Determine the (X, Y) coordinate at the center of the cell enclosing the given text.  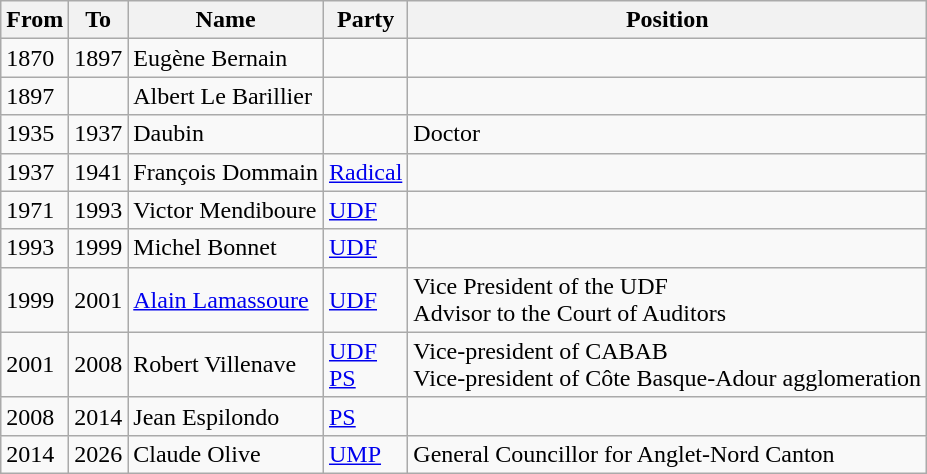
1941 (98, 172)
To (98, 20)
1971 (35, 210)
Party (365, 20)
Eugène Bernain (226, 58)
Vice President of the UDF Advisor to the Court of Auditors (668, 300)
1935 (35, 134)
1870 (35, 58)
UMP (365, 454)
Claude Olive (226, 454)
Position (668, 20)
Daubin (226, 134)
Doctor (668, 134)
Jean Espilondo (226, 416)
PS (365, 416)
UDFPS (365, 364)
Michel Bonnet (226, 248)
Name (226, 20)
Albert Le Barillier (226, 96)
Alain Lamassoure (226, 300)
General Councillor for Anglet-Nord Canton (668, 454)
Vice-president of CABABVice-president of Côte Basque-Adour agglomeration (668, 364)
François Dommain (226, 172)
2026 (98, 454)
Robert Villenave (226, 364)
From (35, 20)
Radical (365, 172)
Victor Mendiboure (226, 210)
